Extract the [X, Y] coordinate from the center of the cell holding the provided text.  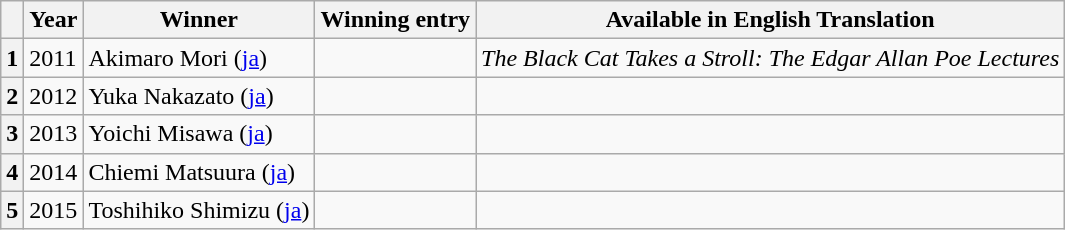
Chiemi Matsuura (ja) [199, 172]
3 [12, 134]
2 [12, 96]
2012 [54, 96]
5 [12, 210]
2011 [54, 58]
4 [12, 172]
Winner [199, 20]
1 [12, 58]
Akimaro Mori (ja) [199, 58]
Year [54, 20]
The Black Cat Takes a Stroll: The Edgar Allan Poe Lectures [770, 58]
2015 [54, 210]
Winning entry [396, 20]
2013 [54, 134]
Yuka Nakazato (ja) [199, 96]
Toshihiko Shimizu (ja) [199, 210]
2014 [54, 172]
Available in English Translation [770, 20]
Yoichi Misawa (ja) [199, 134]
